Provide the (X, Y) coordinate of the cell's center where the given text is located.  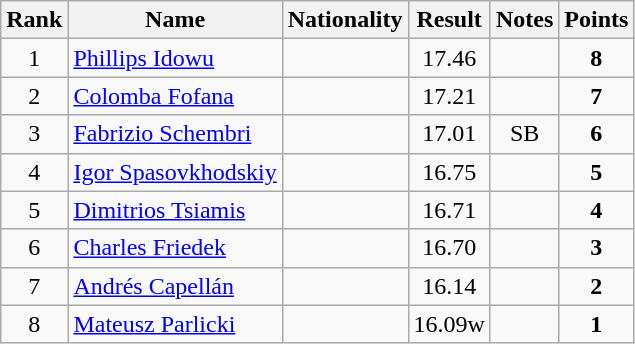
16.14 (449, 286)
Fabrizio Schembri (175, 134)
Igor Spasovkhodskiy (175, 172)
Mateusz Parlicki (175, 324)
Andrés Capellán (175, 286)
SB (524, 134)
Dimitrios Tsiamis (175, 210)
Name (175, 20)
16.75 (449, 172)
17.46 (449, 58)
16.09w (449, 324)
Result (449, 20)
Points (596, 20)
Phillips Idowu (175, 58)
17.21 (449, 96)
Nationality (345, 20)
Notes (524, 20)
Colomba Fofana (175, 96)
Charles Friedek (175, 248)
16.70 (449, 248)
Rank (34, 20)
16.71 (449, 210)
17.01 (449, 134)
